Pinpoint the cell where the given text exists, returning its [x, y] midpoint coordinate. 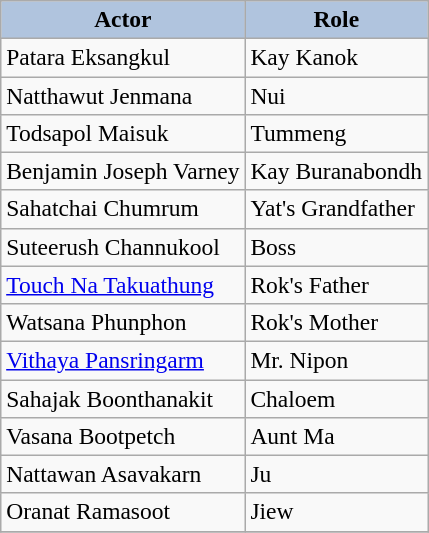
Vasana Bootpetch [123, 436]
Ju [336, 474]
Nui [336, 95]
Boss [336, 247]
Rok's Mother [336, 322]
Mr. Nipon [336, 360]
Actor [123, 19]
Vithaya Pansringarm [123, 360]
Benjamin Joseph Varney [123, 171]
Yat's Grandfather [336, 209]
Role [336, 19]
Suteerush Channukool [123, 247]
Patara Eksangkul [123, 57]
Nattawan Asavakarn [123, 474]
Sahajak Boonthanakit [123, 398]
Rok's Father [336, 285]
Kay Buranabondh [336, 171]
Aunt Ma [336, 436]
Todsapol Maisuk [123, 133]
Natthawut Jenmana [123, 95]
Touch Na Takuathung [123, 285]
Chaloem [336, 398]
Kay Kanok [336, 57]
Tummeng [336, 133]
Watsana Phunphon [123, 322]
Sahatchai Chumrum [123, 209]
Oranat Ramasoot [123, 512]
Jiew [336, 512]
